Extract the (x, y) coordinate from the center of the cell holding the provided text.  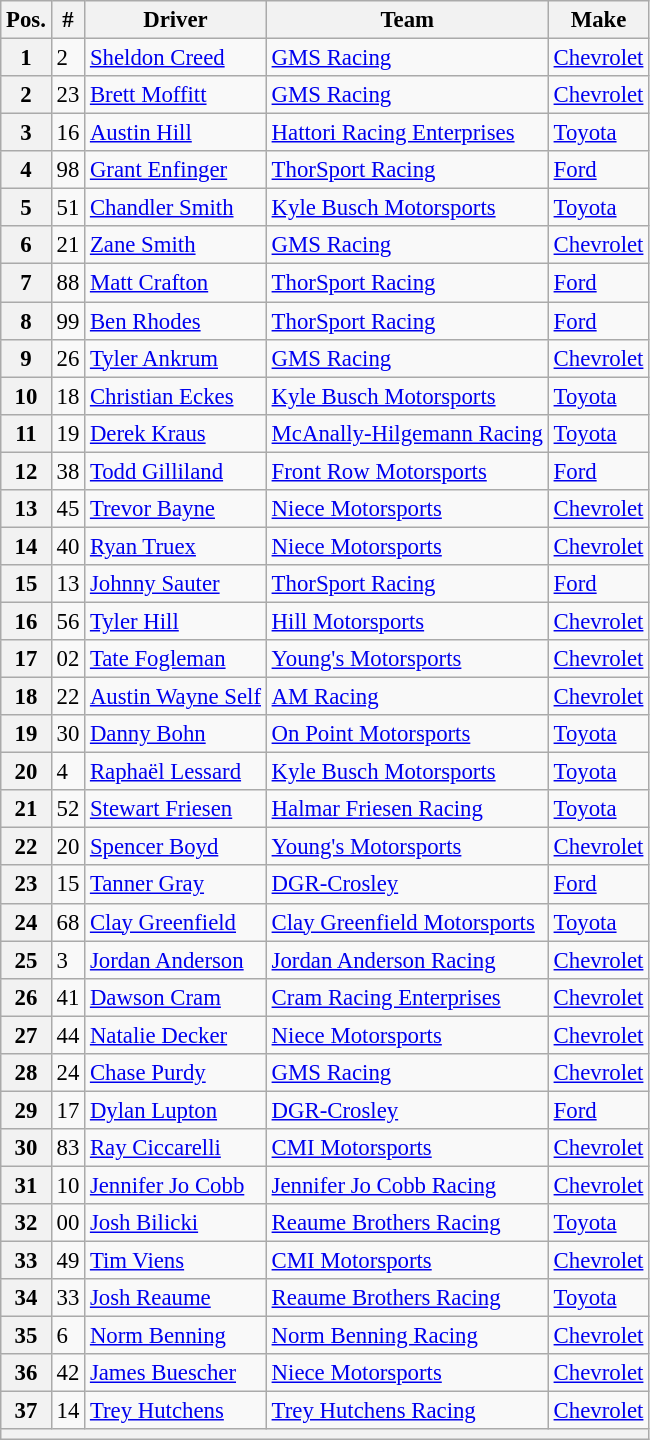
56 (68, 621)
Zane Smith (176, 245)
12 (26, 471)
Tyler Ankrum (176, 358)
1 (26, 58)
Jordan Anderson (176, 960)
00 (68, 1223)
27 (26, 1035)
28 (26, 1073)
11 (26, 433)
52 (68, 809)
Clay Greenfield Motorsports (407, 922)
Make (598, 20)
Tyler Hill (176, 621)
32 (26, 1223)
83 (68, 1148)
Team (407, 20)
Front Row Motorsports (407, 471)
Chase Purdy (176, 1073)
Tim Viens (176, 1261)
Norm Benning (176, 1336)
Tanner Gray (176, 885)
Clay Greenfield (176, 922)
McAnally-Hilgemann Racing (407, 433)
Stewart Friesen (176, 809)
Matt Crafton (176, 283)
Josh Bilicki (176, 1223)
Spencer Boyd (176, 847)
36 (26, 1373)
98 (68, 170)
Trevor Bayne (176, 509)
Ben Rhodes (176, 321)
Danny Bohn (176, 734)
Dawson Cram (176, 997)
31 (26, 1185)
Pos. (26, 20)
# (68, 20)
Brett Moffitt (176, 95)
Trey Hutchens Racing (407, 1411)
8 (26, 321)
29 (26, 1110)
AM Racing (407, 697)
88 (68, 283)
Austin Hill (176, 133)
45 (68, 509)
Jennifer Jo Cobb (176, 1185)
7 (26, 283)
On Point Motorsports (407, 734)
Todd Gilliland (176, 471)
Ryan Truex (176, 546)
Ray Ciccarelli (176, 1148)
Hill Motorsports (407, 621)
37 (26, 1411)
Josh Reaume (176, 1298)
44 (68, 1035)
Trey Hutchens (176, 1411)
5 (26, 208)
41 (68, 997)
40 (68, 546)
Raphaël Lessard (176, 772)
38 (68, 471)
51 (68, 208)
Halmar Friesen Racing (407, 809)
Johnny Sauter (176, 584)
Natalie Decker (176, 1035)
49 (68, 1261)
25 (26, 960)
Jordan Anderson Racing (407, 960)
02 (68, 659)
Austin Wayne Self (176, 697)
35 (26, 1336)
Tate Fogleman (176, 659)
Grant Enfinger (176, 170)
99 (68, 321)
Norm Benning Racing (407, 1336)
Christian Eckes (176, 396)
Derek Kraus (176, 433)
9 (26, 358)
34 (26, 1298)
42 (68, 1373)
68 (68, 922)
Dylan Lupton (176, 1110)
Chandler Smith (176, 208)
Sheldon Creed (176, 58)
Cram Racing Enterprises (407, 997)
Jennifer Jo Cobb Racing (407, 1185)
Driver (176, 20)
James Buescher (176, 1373)
Hattori Racing Enterprises (407, 133)
